Determine the (X, Y) coordinate at the center of the cell enclosing the given text.  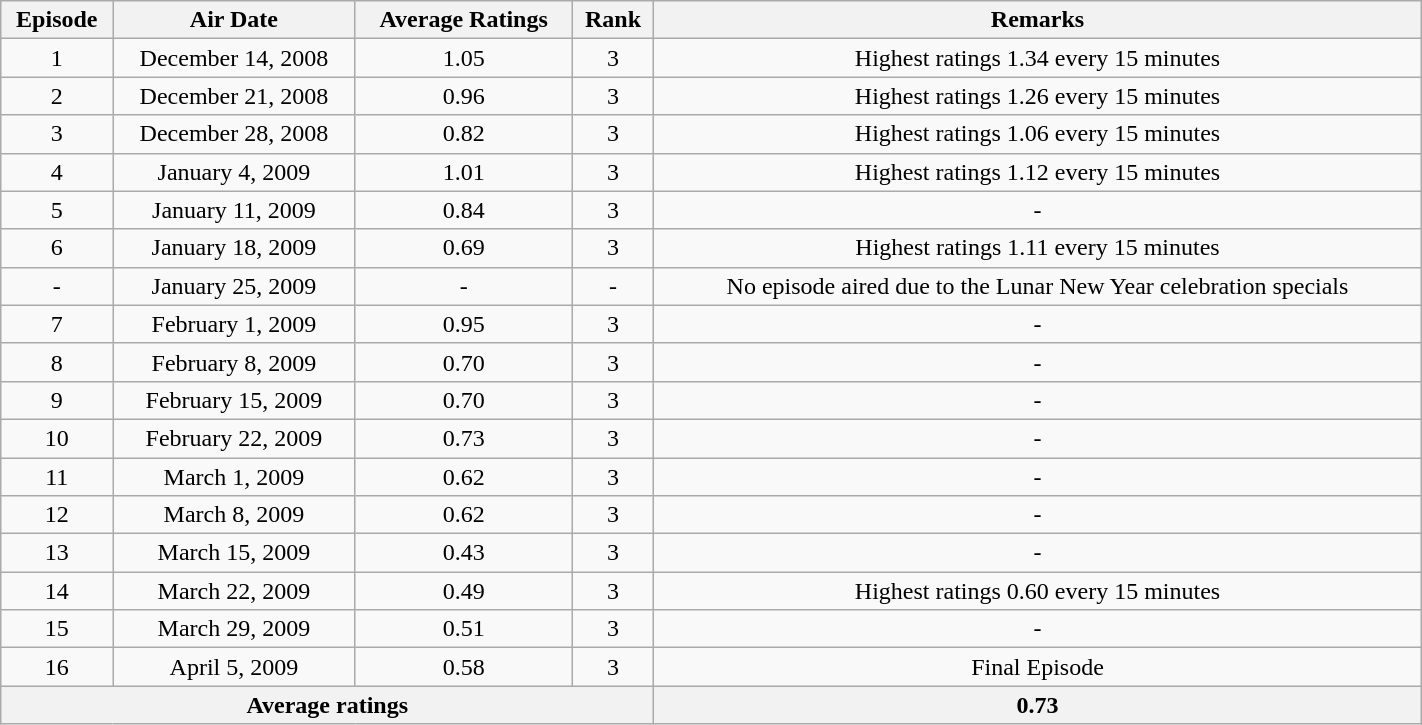
9 (57, 400)
15 (57, 629)
February 15, 2009 (234, 400)
March 8, 2009 (234, 515)
10 (57, 438)
January 25, 2009 (234, 286)
0.51 (464, 629)
Highest ratings 1.06 every 15 minutes (1038, 134)
Episode (57, 20)
Average Ratings (464, 20)
Highest ratings 1.26 every 15 minutes (1038, 96)
April 5, 2009 (234, 667)
Highest ratings 1.11 every 15 minutes (1038, 248)
March 22, 2009 (234, 591)
0.84 (464, 210)
December 14, 2008 (234, 58)
7 (57, 324)
0.49 (464, 591)
December 28, 2008 (234, 134)
Average ratings (328, 705)
March 15, 2009 (234, 553)
0.69 (464, 248)
8 (57, 362)
1.01 (464, 172)
13 (57, 553)
March 29, 2009 (234, 629)
11 (57, 477)
12 (57, 515)
No episode aired due to the Lunar New Year celebration specials (1038, 286)
16 (57, 667)
1.05 (464, 58)
4 (57, 172)
Air Date (234, 20)
Rank (612, 20)
1 (57, 58)
January 18, 2009 (234, 248)
0.82 (464, 134)
6 (57, 248)
January 4, 2009 (234, 172)
January 11, 2009 (234, 210)
Final Episode (1038, 667)
Highest ratings 1.12 every 15 minutes (1038, 172)
0.95 (464, 324)
0.58 (464, 667)
14 (57, 591)
2 (57, 96)
February 1, 2009 (234, 324)
Remarks (1038, 20)
March 1, 2009 (234, 477)
Highest ratings 1.34 every 15 minutes (1038, 58)
February 8, 2009 (234, 362)
February 22, 2009 (234, 438)
0.96 (464, 96)
Highest ratings 0.60 every 15 minutes (1038, 591)
December 21, 2008 (234, 96)
0.43 (464, 553)
5 (57, 210)
